Output the [x, y] coordinate of the center of the cell containing the given text.  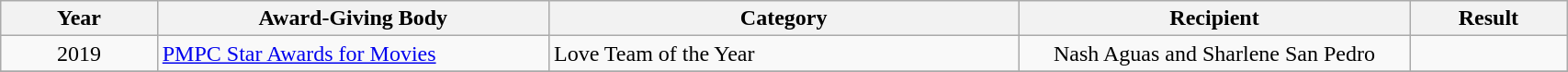
Year [79, 18]
Category [783, 18]
2019 [79, 54]
Nash Aguas and Sharlene San Pedro [1214, 54]
Result [1488, 18]
Recipient [1214, 18]
Award-Giving Body [353, 18]
PMPC Star Awards for Movies [353, 54]
Love Team of the Year [783, 54]
